Capture the cell that displays the provided text and extract its (X, Y) central coordinate. 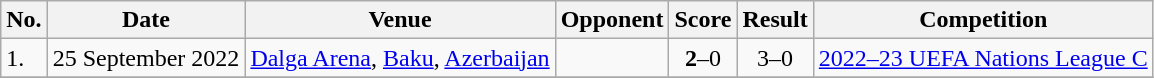
Opponent (612, 20)
Dalga Arena, Baku, Azerbaijan (400, 58)
Competition (983, 20)
2–0 (703, 58)
1. (24, 58)
Score (703, 20)
3–0 (775, 58)
2022–23 UEFA Nations League C (983, 58)
Venue (400, 20)
25 September 2022 (146, 58)
No. (24, 20)
Result (775, 20)
Date (146, 20)
